Determine the (x, y) coordinate at the center of the cell enclosing the given text.  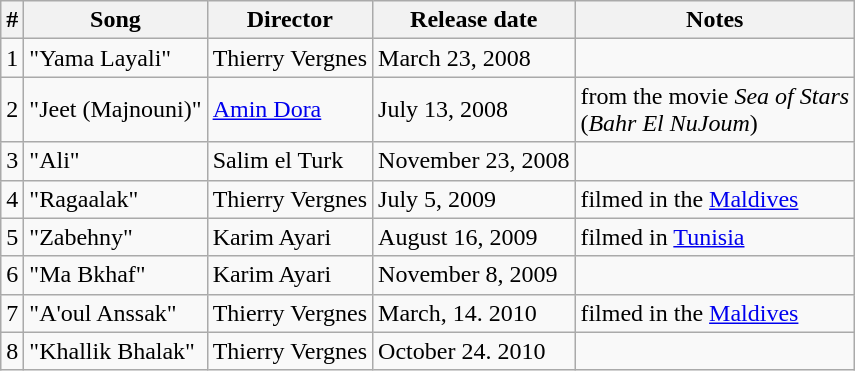
Salim el Turk (290, 161)
July 5, 2009 (474, 199)
# (12, 20)
"Yama Layali" (116, 58)
1 (12, 58)
November 23, 2008 (474, 161)
Director (290, 20)
filmed in Tunisia (715, 237)
5 (12, 237)
"Ali" (116, 161)
2 (12, 110)
"Ma Bkhaf" (116, 275)
7 (12, 313)
6 (12, 275)
Notes (715, 20)
October 24. 2010 (474, 351)
"Ragaalak" (116, 199)
4 (12, 199)
from the movie Sea of Stars(Bahr El NuJoum) (715, 110)
"Khallik Bhalak" (116, 351)
3 (12, 161)
July 13, 2008 (474, 110)
"Jeet (Majnouni)" (116, 110)
Amin Dora (290, 110)
Song (116, 20)
"Zabehny" (116, 237)
November 8, 2009 (474, 275)
March 23, 2008 (474, 58)
"A'oul Anssak" (116, 313)
March, 14. 2010 (474, 313)
8 (12, 351)
Release date (474, 20)
August 16, 2009 (474, 237)
